Return [x, y] of the center of cell containing provided text 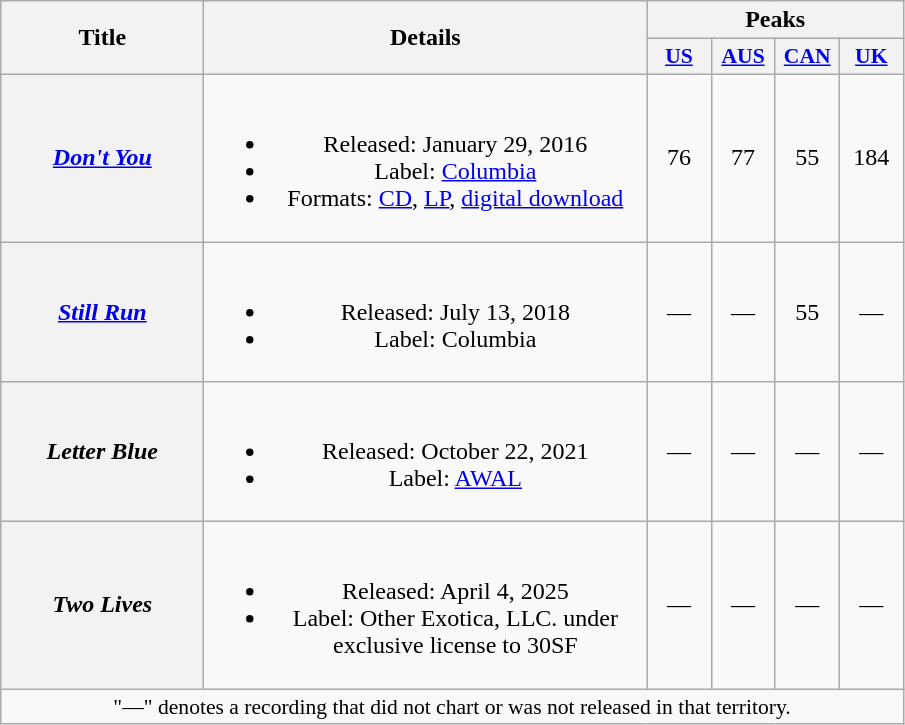
77 [743, 158]
CAN [807, 57]
Peaks [775, 20]
76 [679, 158]
Two Lives [102, 606]
US [679, 57]
Still Run [102, 312]
"—" denotes a recording that did not chart or was not released in that territory. [452, 707]
Title [102, 38]
184 [871, 158]
Released: April 4, 2025Label: Other Exotica, LLC. under exclusive license to 30SF [426, 606]
Letter Blue [102, 452]
UK [871, 57]
Released: October 22, 2021Label: AWAL [426, 452]
Don't You [102, 158]
Details [426, 38]
AUS [743, 57]
Released: July 13, 2018Label: Columbia [426, 312]
Released: January 29, 2016Label: ColumbiaFormats: CD, LP, digital download [426, 158]
